Provide the [x, y] coordinate of the cell's center where the given text is located.  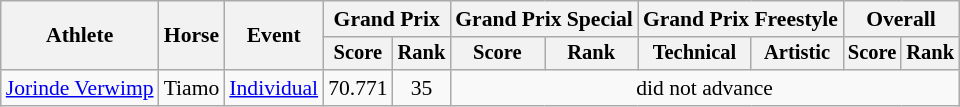
Grand Prix Freestyle [740, 19]
35 [422, 88]
Technical [694, 54]
Overall [901, 19]
Horse [192, 36]
did not advance [704, 88]
Individual [274, 88]
Grand Prix [386, 19]
70.771 [358, 88]
Grand Prix Special [544, 19]
Tiamo [192, 88]
Artistic [797, 54]
Jorinde Verwimp [80, 88]
Event [274, 36]
Athlete [80, 36]
